Pinpoint the cell where the given text exists, returning its (x, y) midpoint coordinate. 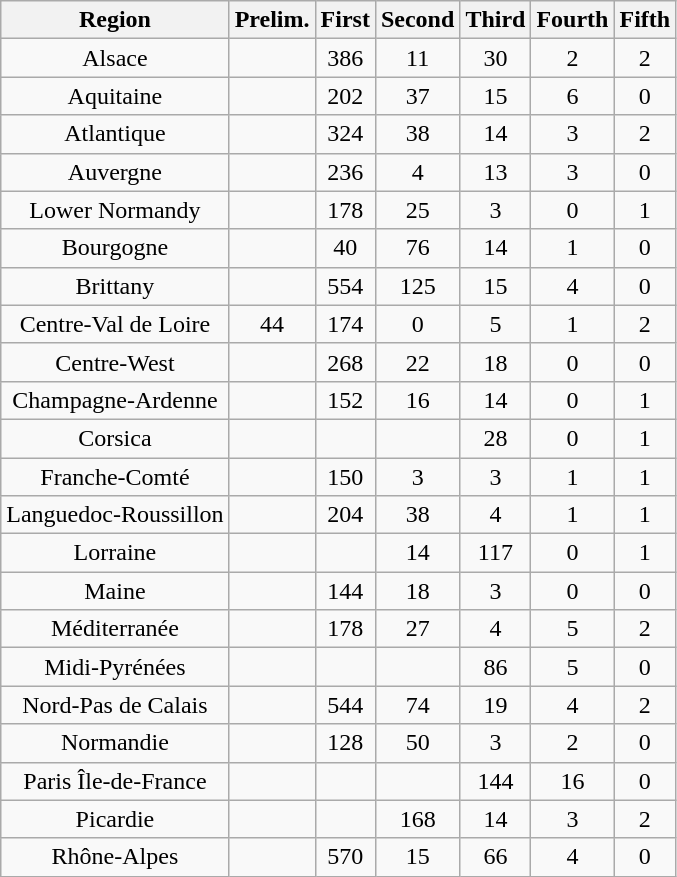
204 (345, 515)
174 (345, 324)
13 (496, 172)
50 (417, 743)
268 (345, 362)
168 (417, 819)
11 (417, 58)
6 (572, 96)
Auvergne (115, 172)
Méditerranée (115, 629)
76 (417, 248)
125 (417, 286)
Third (496, 20)
37 (417, 96)
74 (417, 705)
Second (417, 20)
Lorraine (115, 553)
Franche-Comté (115, 477)
236 (345, 172)
Maine (115, 591)
30 (496, 58)
28 (496, 438)
Aquitaine (115, 96)
Nord-Pas de Calais (115, 705)
86 (496, 667)
Fifth (645, 20)
152 (345, 400)
Paris Île-de-France (115, 781)
Bourgogne (115, 248)
22 (417, 362)
Midi-Pyrénées (115, 667)
Prelim. (272, 20)
Languedoc-Roussillon (115, 515)
First (345, 20)
Champagne-Ardenne (115, 400)
544 (345, 705)
40 (345, 248)
Fourth (572, 20)
Centre-Val de Loire (115, 324)
66 (496, 857)
150 (345, 477)
19 (496, 705)
Picardie (115, 819)
386 (345, 58)
27 (417, 629)
Region (115, 20)
324 (345, 134)
202 (345, 96)
Normandie (115, 743)
44 (272, 324)
Rhône-Alpes (115, 857)
Lower Normandy (115, 210)
25 (417, 210)
Atlantique (115, 134)
Brittany (115, 286)
554 (345, 286)
570 (345, 857)
Corsica (115, 438)
Alsace (115, 58)
Centre-West (115, 362)
117 (496, 553)
128 (345, 743)
